Output the [x, y] coordinate of the center of the cell containing the given text.  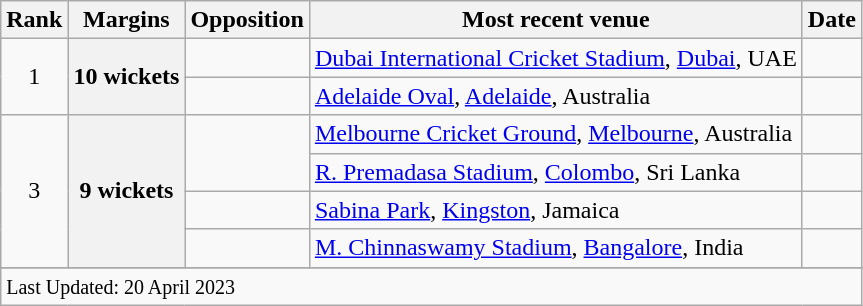
Sabina Park, Kingston, Jamaica [556, 210]
Melbourne Cricket Ground, Melbourne, Australia [556, 134]
Most recent venue [556, 20]
Dubai International Cricket Stadium, Dubai, UAE [556, 58]
Last Updated: 20 April 2023 [432, 286]
Rank [34, 20]
R. Premadasa Stadium, Colombo, Sri Lanka [556, 172]
3 [34, 191]
9 wickets [126, 191]
Date [832, 20]
10 wickets [126, 77]
Margins [126, 20]
Opposition [247, 20]
M. Chinnaswamy Stadium, Bangalore, India [556, 248]
Adelaide Oval, Adelaide, Australia [556, 96]
1 [34, 77]
